Find where the given text appears and provide that cell's center as (x, y) coordinate. 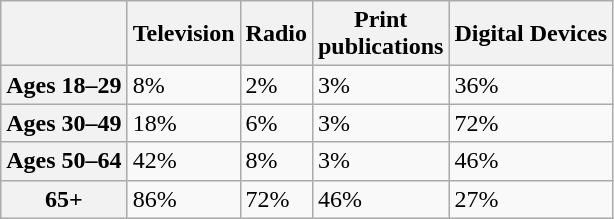
36% (531, 85)
Ages 30–49 (64, 123)
2% (276, 85)
6% (276, 123)
Digital Devices (531, 34)
65+ (64, 199)
Ages 50–64 (64, 161)
Radio (276, 34)
18% (184, 123)
Ages 18–29 (64, 85)
Printpublications (380, 34)
Television (184, 34)
42% (184, 161)
86% (184, 199)
27% (531, 199)
